Provide the (X, Y) coordinate of the cell's center where the given text is located.  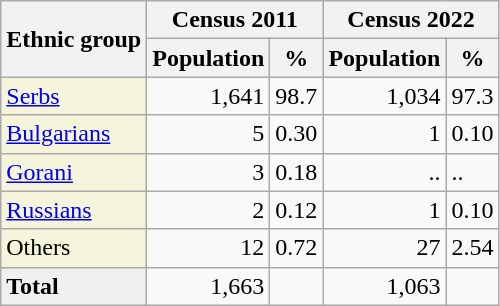
2.54 (472, 248)
3 (208, 172)
Total (74, 286)
1,663 (208, 286)
Census 2011 (235, 20)
1,063 (384, 286)
97.3 (472, 96)
Bulgarians (74, 134)
12 (208, 248)
27 (384, 248)
Others (74, 248)
1,034 (384, 96)
0.12 (296, 210)
0.18 (296, 172)
98.7 (296, 96)
Gorani (74, 172)
1,641 (208, 96)
2 (208, 210)
Ethnic group (74, 39)
Russians (74, 210)
Serbs (74, 96)
5 (208, 134)
0.30 (296, 134)
0.72 (296, 248)
Census 2022 (411, 20)
